Return the (x, y) coordinate for the center point of the cell that contains the specified text.  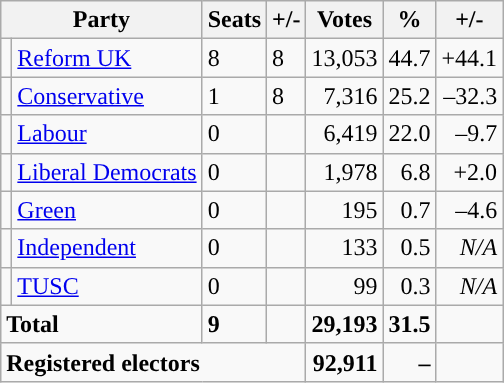
99 (344, 286)
Votes (344, 20)
6,419 (344, 134)
–4.6 (470, 210)
Independent (107, 248)
6.8 (410, 172)
% (410, 20)
–9.7 (470, 134)
Green (107, 210)
92,911 (344, 362)
Reform UK (107, 58)
Party (102, 20)
1 (234, 96)
Seats (234, 20)
195 (344, 210)
0.5 (410, 248)
13,053 (344, 58)
Labour (107, 134)
Total (102, 324)
+2.0 (470, 172)
7,316 (344, 96)
+44.1 (470, 58)
31.5 (410, 324)
44.7 (410, 58)
TUSC (107, 286)
9 (234, 324)
29,193 (344, 324)
25.2 (410, 96)
– (410, 362)
0.3 (410, 286)
22.0 (410, 134)
Liberal Democrats (107, 172)
Registered electors (154, 362)
Conservative (107, 96)
–32.3 (470, 96)
133 (344, 248)
0.7 (410, 210)
1,978 (344, 172)
